Provide the [X, Y] coordinate of the cell's center where the given text is located.  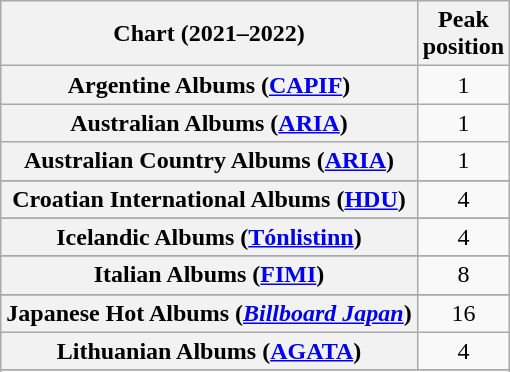
Italian Albums (FIMI) [209, 275]
Australian Country Albums (ARIA) [209, 161]
16 [463, 313]
Japanese Hot Albums (Billboard Japan) [209, 313]
Croatian International Albums (HDU) [209, 199]
Peakposition [463, 34]
Argentine Albums (CAPIF) [209, 85]
Chart (2021–2022) [209, 34]
Lithuanian Albums (AGATA) [209, 351]
Icelandic Albums (Tónlistinn) [209, 237]
8 [463, 275]
Australian Albums (ARIA) [209, 123]
